Output the (X, Y) coordinate of the center of the cell containing the given text.  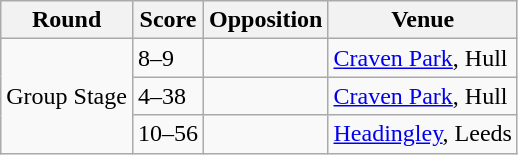
8–9 (168, 58)
Venue (422, 20)
10–56 (168, 134)
Headingley, Leeds (422, 134)
Score (168, 20)
Opposition (266, 20)
4–38 (168, 96)
Round (67, 20)
Group Stage (67, 96)
